Output the [x, y] coordinate of the center of the cell containing the given text.  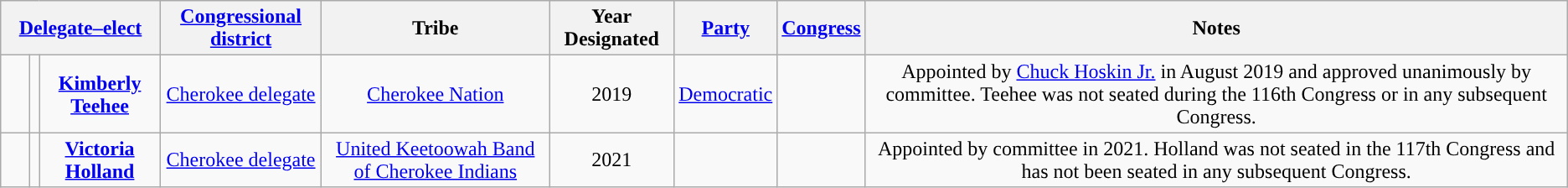
Notes [1216, 29]
2019 [611, 94]
Victoria Holland [100, 159]
Congress [821, 29]
Cherokee Nation [436, 94]
Appointed by committee in 2021. Holland was not seated in the 117th Congress and has not been seated in any subsequent Congress. [1216, 159]
Kimberly Teehee [100, 94]
Party [725, 29]
Democratic [725, 94]
2021 [611, 159]
Delegate–elect [80, 29]
United Keetoowah Band of Cherokee Indians [436, 159]
Tribe [436, 29]
Congressional district [241, 29]
Year Designated [611, 29]
